Provide the [x, y] coordinate of the cell's center where the given text is located.  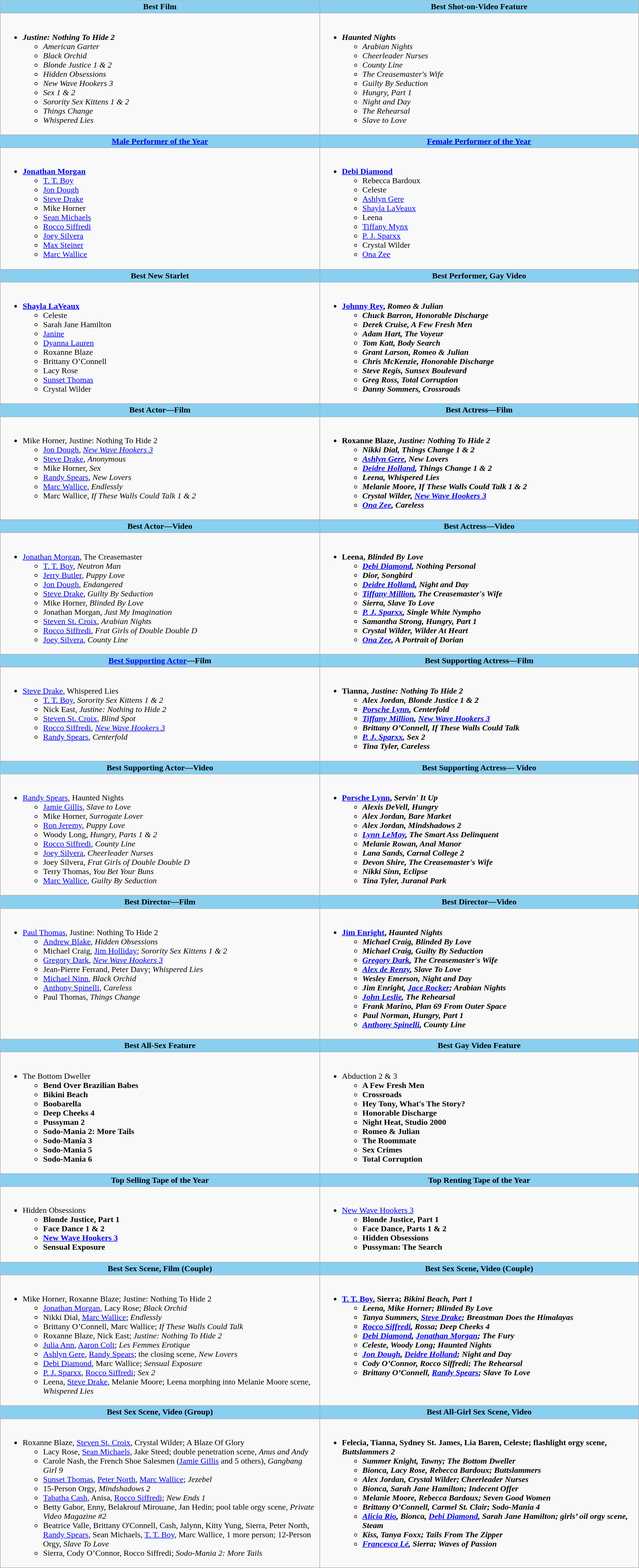
Best Director—Film [160, 902]
The Bottom DwellerBend Over Brazilian BabesBikini BeachBoobarellaDeep Cheeks 4Pussyman 2Sodo-Mania 2: More TailsSodo-Mania 3Sodo-Mania 5Sodo-Mania 6 [160, 1113]
Best Shot-on-Video Feature [479, 7]
Best New Starlet [160, 276]
Female Performer of the Year [479, 141]
Best Director—Video [479, 902]
Best Supporting Actress— Video [479, 767]
Best Actress—Film [479, 410]
Best Actor—Film [160, 410]
Top Selling Tape of the Year [160, 1180]
Best Gay Video Feature [479, 1046]
Hidden ObsessionsBlonde Justice, Part 1Face Dance 1 & 2New Wave Hookers 3Sensual Exposure [160, 1224]
Best Film [160, 7]
Shayla LaVeauxCelesteSarah Jane HamiltonJanineDyanna LaurenRoxanne BlazeBrittany O’ConnellLacy RoseSunset ThomasCrystal Wilder [160, 343]
Best Sex Scene, Film (Couple) [160, 1268]
Male Performer of the Year [160, 141]
Best All-Sex Feature [160, 1046]
Best Supporting Actor—Video [160, 767]
Best Actress—Video [479, 526]
Best Sex Scene, Video (Group) [160, 1412]
Jonathan MorganT. T. BoyJon DoughSteve DrakeMike HornerSean MichaelsRocco SiffrediJoey SilveraMax SteinerMarc Wallice [160, 208]
Best Performer, Gay Video [479, 276]
Best Sex Scene, Video (Couple) [479, 1268]
Best Supporting Actor—Film [160, 660]
Best All-Girl Sex Scene, Video [479, 1412]
Top Renting Tape of the Year [479, 1180]
New Wave Hookers 3Blonde Justice, Part 1Face Dance, Parts 1 & 2Hidden ObsessionsPussyman: The Search [479, 1224]
Best Supporting Actress—Film [479, 660]
Best Actor—Video [160, 526]
Debi DiamondRebecca BardouxCelesteAshlyn GereShayla LaVeauxLeenaTiffany MynxP. J. SparxxCrystal WilderOna Zee [479, 208]
